Find where the given text appears and provide that cell's center as [x, y] coordinate. 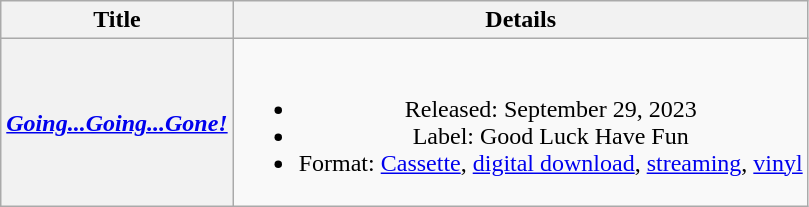
Released: September 29, 2023Label: Good Luck Have FunFormat: Cassette, digital download, streaming, vinyl [520, 122]
Going...Going...Gone! [117, 122]
Title [117, 20]
Details [520, 20]
